Output the [x, y] coordinate of the center of the cell containing the given text.  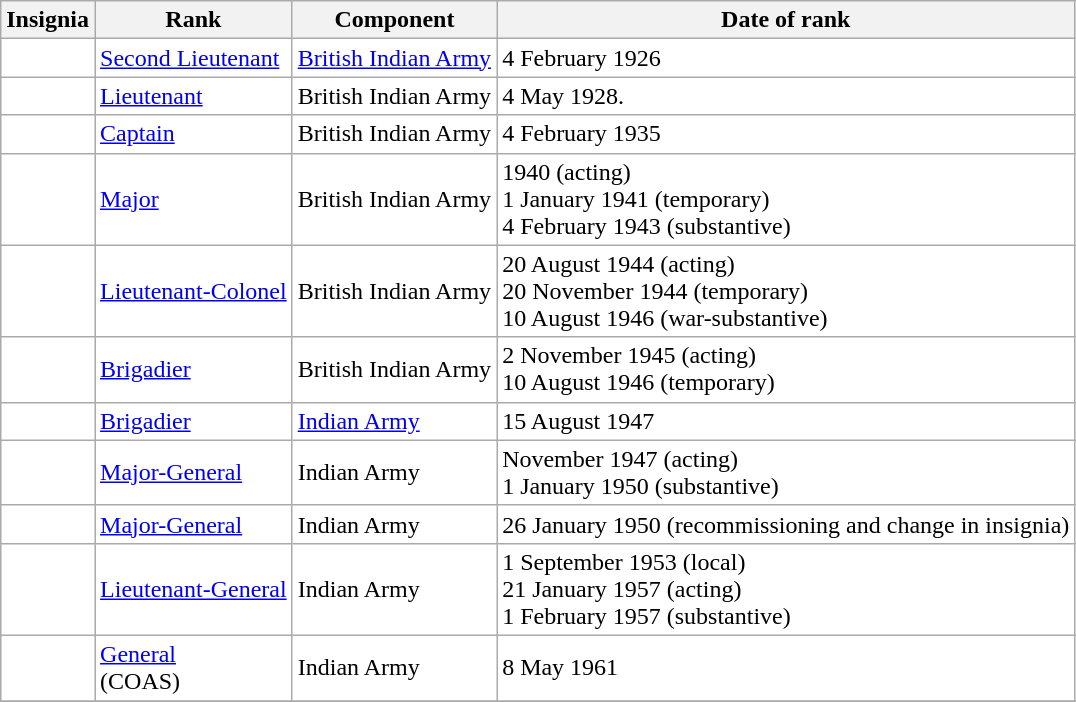
8 May 1961 [786, 668]
Date of rank [786, 20]
November 1947 (acting)1 January 1950 (substantive) [786, 472]
4 February 1926 [786, 58]
Captain [194, 134]
2 November 1945 (acting)10 August 1946 (temporary) [786, 370]
26 January 1950 (recommissioning and change in insignia) [786, 524]
1940 (acting)1 January 1941 (temporary)4 February 1943 (substantive) [786, 199]
15 August 1947 [786, 421]
Lieutenant-Colonel [194, 291]
General(COAS) [194, 668]
Rank [194, 20]
1 September 1953 (local)21 January 1957 (acting)1 February 1957 (substantive) [786, 589]
Insignia [48, 20]
Major [194, 199]
4 February 1935 [786, 134]
4 May 1928. [786, 96]
Lieutenant [194, 96]
Lieutenant-General [194, 589]
Component [394, 20]
Second Lieutenant [194, 58]
20 August 1944 (acting)20 November 1944 (temporary)10 August 1946 (war-substantive) [786, 291]
